Capture the cell that displays the provided text and extract its (X, Y) central coordinate. 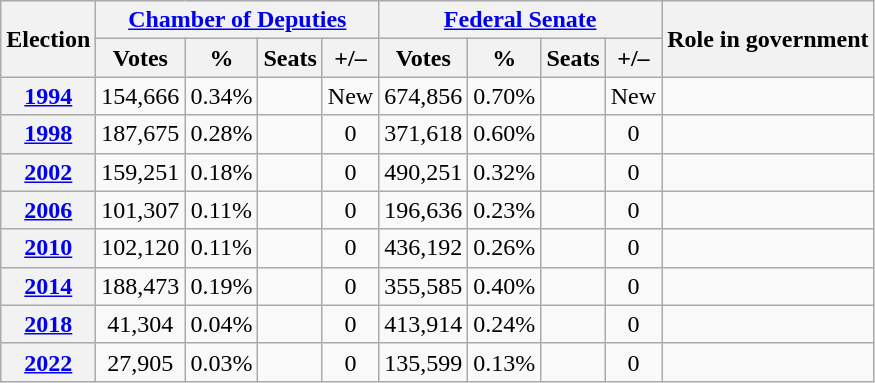
2006 (48, 210)
0.19% (222, 286)
1994 (48, 96)
187,675 (140, 134)
154,666 (140, 96)
0.18% (222, 172)
2010 (48, 248)
1998 (48, 134)
413,914 (424, 324)
674,856 (424, 96)
0.24% (504, 324)
0.03% (222, 362)
27,905 (140, 362)
490,251 (424, 172)
Chamber of Deputies (238, 20)
0.70% (504, 96)
0.40% (504, 286)
135,599 (424, 362)
159,251 (140, 172)
0.26% (504, 248)
0.04% (222, 324)
0.13% (504, 362)
Election (48, 39)
Federal Senate (520, 20)
0.32% (504, 172)
2014 (48, 286)
188,473 (140, 286)
0.60% (504, 134)
102,120 (140, 248)
Role in government (768, 39)
2022 (48, 362)
0.34% (222, 96)
2018 (48, 324)
196,636 (424, 210)
0.23% (504, 210)
371,618 (424, 134)
355,585 (424, 286)
41,304 (140, 324)
436,192 (424, 248)
101,307 (140, 210)
0.28% (222, 134)
2002 (48, 172)
